Find where the given text appears and provide that cell's center as (X, Y) coordinate. 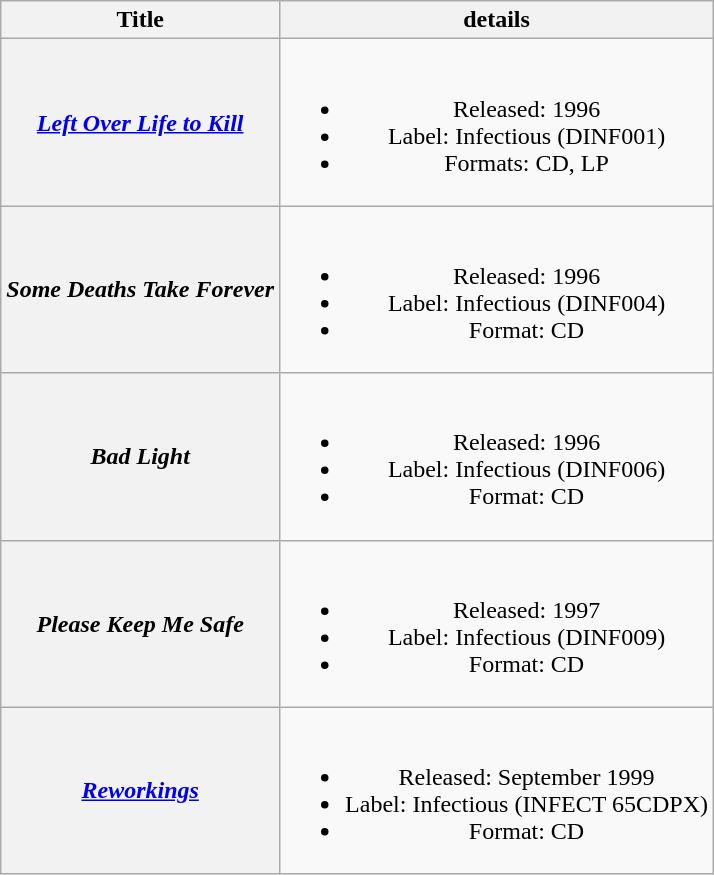
details (497, 20)
Title (140, 20)
Some Deaths Take Forever (140, 290)
Reworkings (140, 790)
Bad Light (140, 456)
Released: 1996Label: Infectious (DINF006)Format: CD (497, 456)
Released: 1996Label: Infectious (DINF004)Format: CD (497, 290)
Left Over Life to Kill (140, 122)
Released: September 1999Label: Infectious (INFECT 65CDPX)Format: CD (497, 790)
Released: 1996Label: Infectious (DINF001)Formats: CD, LP (497, 122)
Released: 1997Label: Infectious (DINF009)Format: CD (497, 624)
Please Keep Me Safe (140, 624)
